Capture the cell that displays the provided text and extract its (x, y) central coordinate. 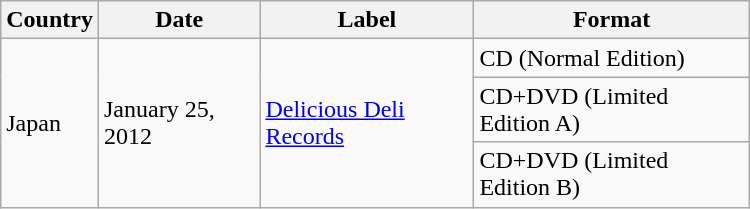
CD (Normal Edition) (612, 58)
Date (178, 20)
Country (50, 20)
Japan (50, 123)
CD+DVD (Limited Edition B) (612, 174)
Label (367, 20)
Format (612, 20)
Delicious Deli Records (367, 123)
CD+DVD (Limited Edition A) (612, 110)
January 25, 2012 (178, 123)
